Capture the cell that displays the provided text and extract its [x, y] central coordinate. 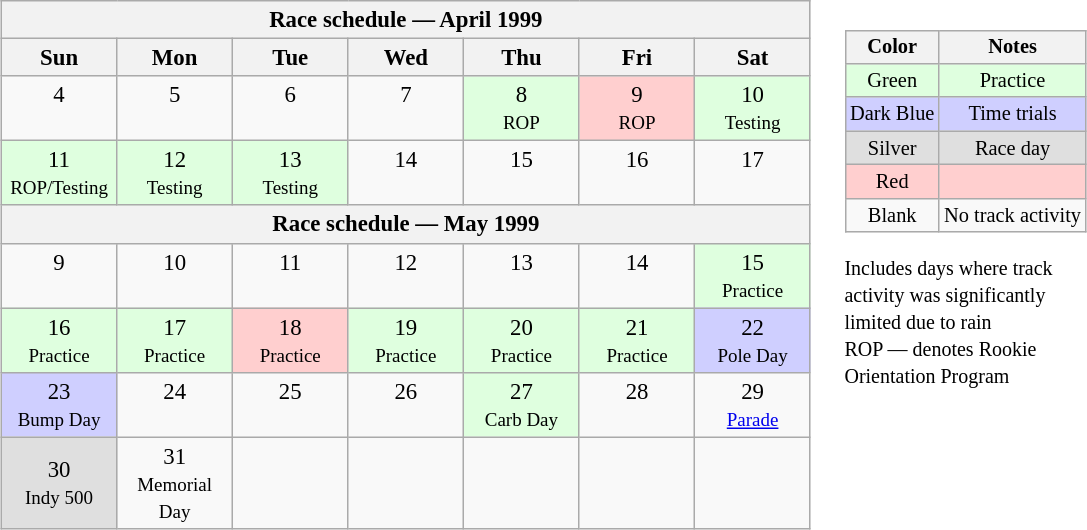
9ROP [637, 108]
13Testing [290, 174]
30Indy 500 [59, 483]
Sun [59, 58]
10Testing [753, 108]
12Testing [175, 174]
Thu [522, 58]
Green [892, 81]
13 [522, 276]
23Bump Day [59, 404]
6 [290, 108]
Time trials [1012, 114]
26 [406, 404]
4 [59, 108]
Sat [753, 58]
Red [892, 182]
16Practice [59, 340]
Race schedule — May 1999 [406, 224]
22Pole Day [753, 340]
8ROP [522, 108]
28 [637, 404]
Wed [406, 58]
18Practice [290, 340]
15Practice [753, 276]
29Parade [753, 404]
Notes [1012, 47]
25 [290, 404]
5 [175, 108]
Fri [637, 58]
Dark Blue [892, 114]
Color [892, 47]
17 [753, 174]
10 [175, 276]
9 [59, 276]
12 [406, 276]
20Practice [522, 340]
11 [290, 276]
17Practice [175, 340]
Tue [290, 58]
Silver [892, 148]
19Practice [406, 340]
27Carb Day [522, 404]
Blank [892, 215]
15 [522, 174]
Race schedule — April 1999 [406, 20]
21Practice [637, 340]
Race day [1012, 148]
Practice [1012, 81]
16 [637, 174]
24 [175, 404]
31Memorial Day [175, 483]
7 [406, 108]
11ROP/Testing [59, 174]
No track activity [1012, 215]
Mon [175, 58]
